Locate the cell with the specified text and output its [x, y] center coordinate. 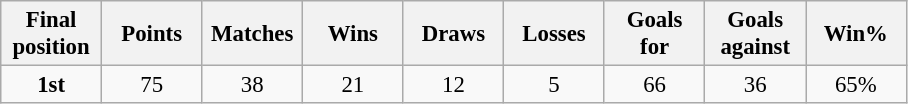
75 [152, 85]
1st [52, 85]
Losses [554, 34]
Points [152, 34]
5 [554, 85]
21 [354, 85]
Wins [354, 34]
66 [654, 85]
Draws [454, 34]
Matches [252, 34]
38 [252, 85]
12 [454, 85]
Win% [856, 34]
Goals against [756, 34]
36 [756, 85]
65% [856, 85]
Final position [52, 34]
Goals for [654, 34]
